Scan for the cell matching the given text and deliver its (x, y) coordinate at center. 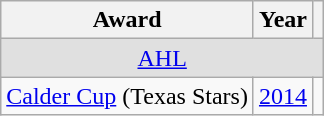
AHL (162, 58)
Calder Cup (Texas Stars) (128, 96)
Award (128, 20)
Year (282, 20)
2014 (282, 96)
